Identify which cell holds the provided text, then report its (X, Y) central coordinate. 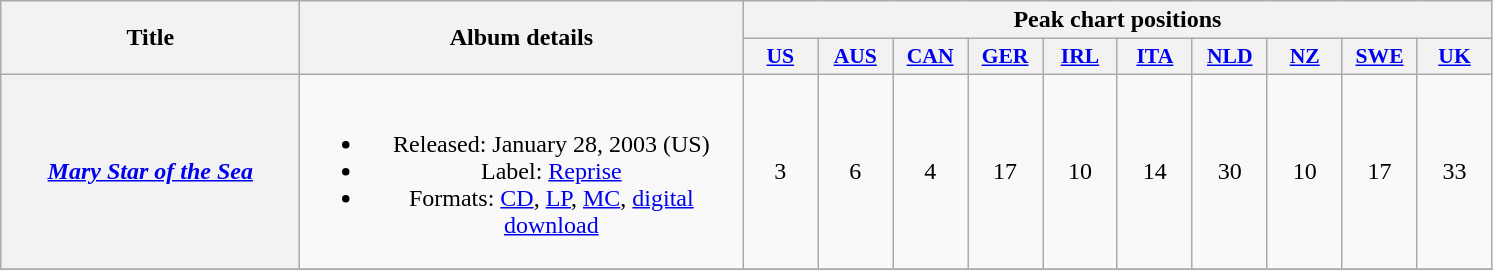
Peak chart positions (1118, 20)
14 (1154, 171)
NZ (1304, 57)
CAN (930, 57)
UK (1454, 57)
IRL (1080, 57)
33 (1454, 171)
GER (1006, 57)
ITA (1154, 57)
AUS (856, 57)
3 (780, 171)
US (780, 57)
4 (930, 171)
Mary Star of the Sea (150, 171)
Album details (522, 38)
Title (150, 38)
SWE (1380, 57)
NLD (1230, 57)
6 (856, 171)
Released: January 28, 2003 (US)Label: RepriseFormats: CD, LP, MC, digital download (522, 171)
30 (1230, 171)
